Return the [x, y] coordinate for the center point of the cell that contains the specified text.  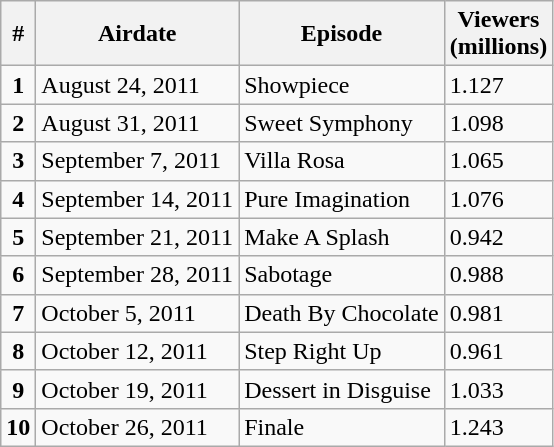
4 [18, 199]
1.127 [498, 85]
September 28, 2011 [138, 275]
October 5, 2011 [138, 313]
Showpiece [342, 85]
September 7, 2011 [138, 161]
Episode [342, 34]
Sabotage [342, 275]
1.076 [498, 199]
Death By Chocolate [342, 313]
October 12, 2011 [138, 351]
October 26, 2011 [138, 427]
September 21, 2011 [138, 237]
1.065 [498, 161]
0.942 [498, 237]
Make A Splash [342, 237]
10 [18, 427]
Viewers(millions) [498, 34]
8 [18, 351]
Pure Imagination [342, 199]
Dessert in Disguise [342, 389]
9 [18, 389]
Finale [342, 427]
Airdate [138, 34]
Step Right Up [342, 351]
August 31, 2011 [138, 123]
0.988 [498, 275]
2 [18, 123]
September 14, 2011 [138, 199]
5 [18, 237]
0.961 [498, 351]
Villa Rosa [342, 161]
1.243 [498, 427]
6 [18, 275]
Sweet Symphony [342, 123]
1 [18, 85]
August 24, 2011 [138, 85]
3 [18, 161]
0.981 [498, 313]
# [18, 34]
1.033 [498, 389]
1.098 [498, 123]
7 [18, 313]
October 19, 2011 [138, 389]
